Detect which cell encompasses the target text, then output its [X, Y] center coordinate. 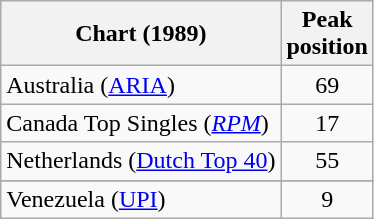
Australia (ARIA) [141, 85]
55 [327, 161]
Netherlands (Dutch Top 40) [141, 161]
Peakposition [327, 34]
17 [327, 123]
Canada Top Singles (RPM) [141, 123]
9 [327, 199]
Chart (1989) [141, 34]
69 [327, 85]
Venezuela (UPI) [141, 199]
